Return (x, y) of the center of cell containing provided text 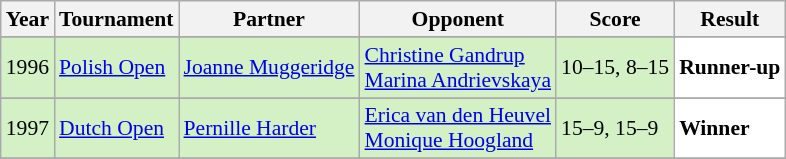
10–15, 8–15 (615, 68)
Year (28, 19)
Tournament (116, 19)
Partner (270, 19)
Opponent (458, 19)
Joanne Muggeridge (270, 68)
15–9, 15–9 (615, 128)
Polish Open (116, 68)
Pernille Harder (270, 128)
Dutch Open (116, 128)
Result (730, 19)
Christine Gandrup Marina Andrievskaya (458, 68)
Score (615, 19)
Erica van den Heuvel Monique Hoogland (458, 128)
1997 (28, 128)
Winner (730, 128)
Runner-up (730, 68)
1996 (28, 68)
